Output the (x, y) coordinate of the center of the cell containing the given text.  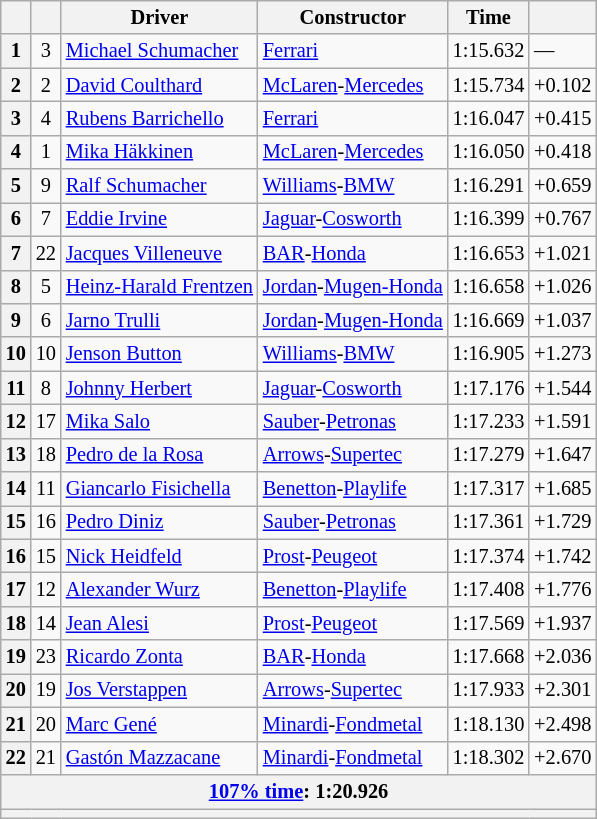
1:17.408 (489, 589)
Marc Gené (160, 724)
+1.742 (562, 556)
+1.273 (562, 354)
Rubens Barrichello (160, 118)
+1.591 (562, 421)
1:16.658 (489, 287)
1:16.050 (489, 152)
+1.937 (562, 623)
Time (489, 17)
Jos Verstappen (160, 690)
Michael Schumacher (160, 51)
1:17.569 (489, 623)
Pedro Diniz (160, 522)
1:17.233 (489, 421)
1:18.130 (489, 724)
+1.021 (562, 253)
Johnny Herbert (160, 388)
23 (46, 657)
1:16.291 (489, 186)
1:16.669 (489, 320)
— (562, 51)
David Coulthard (160, 85)
1:17.668 (489, 657)
Eddie Irvine (160, 219)
Gastón Mazzacane (160, 758)
Jean Alesi (160, 623)
+1.729 (562, 522)
1:15.734 (489, 85)
1:16.905 (489, 354)
+0.659 (562, 186)
Giancarlo Fisichella (160, 489)
Ricardo Zonta (160, 657)
Nick Heidfeld (160, 556)
Jenson Button (160, 354)
Mika Salo (160, 421)
+1.776 (562, 589)
Ralf Schumacher (160, 186)
Pedro de la Rosa (160, 455)
1:17.176 (489, 388)
1:16.399 (489, 219)
1:17.279 (489, 455)
1:16.047 (489, 118)
Constructor (353, 17)
+2.036 (562, 657)
+2.301 (562, 690)
1:16.653 (489, 253)
+0.418 (562, 152)
1:17.933 (489, 690)
1:17.317 (489, 489)
1:17.361 (489, 522)
Jarno Trulli (160, 320)
Mika Häkkinen (160, 152)
+1.685 (562, 489)
+1.026 (562, 287)
+1.647 (562, 455)
Alexander Wurz (160, 589)
+0.767 (562, 219)
+1.037 (562, 320)
Heinz-Harald Frentzen (160, 287)
107% time: 1:20.926 (299, 791)
1:17.374 (489, 556)
1:15.632 (489, 51)
13 (16, 455)
+1.544 (562, 388)
+0.102 (562, 85)
1:18.302 (489, 758)
+2.498 (562, 724)
+2.670 (562, 758)
+0.415 (562, 118)
Jacques Villeneuve (160, 253)
Driver (160, 17)
